Pinpoint the cell where the given text exists, returning its (X, Y) midpoint coordinate. 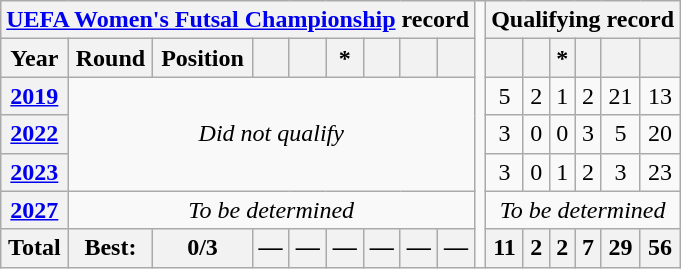
Qualifying record (583, 20)
20 (660, 134)
Best: (110, 248)
Did not qualify (272, 134)
2019 (34, 96)
UEFA Women's Futsal Championship record (238, 20)
Total (34, 248)
23 (660, 172)
13 (660, 96)
56 (660, 248)
7 (588, 248)
29 (620, 248)
2023 (34, 172)
21 (620, 96)
Round (110, 58)
2022 (34, 134)
2027 (34, 210)
Position (202, 58)
Year (34, 58)
11 (505, 248)
0/3 (202, 248)
